Locate the cell with the specified text and output its (X, Y) center coordinate. 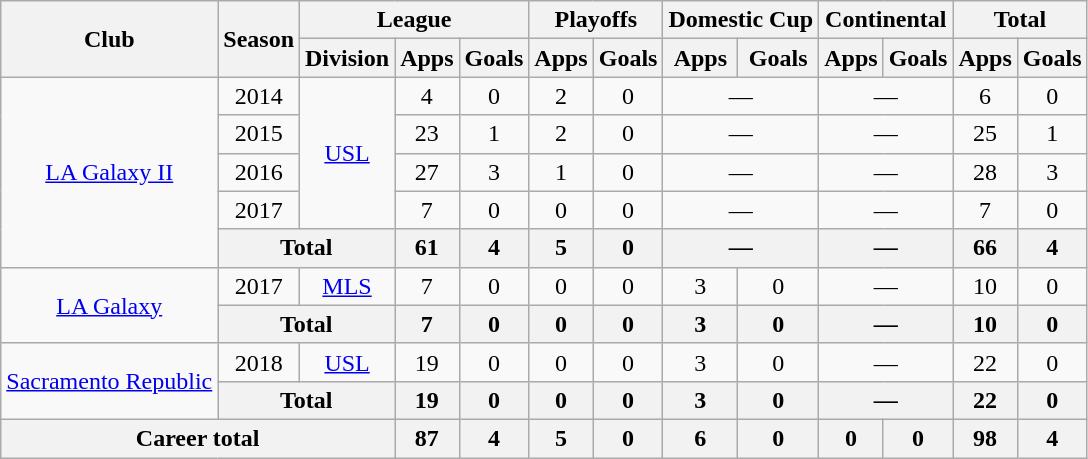
Sacramento Republic (110, 381)
66 (985, 248)
61 (427, 248)
Club (110, 39)
Division (348, 58)
LA Galaxy (110, 305)
League (414, 20)
Season (259, 39)
Playoffs (596, 20)
87 (427, 438)
25 (985, 134)
LA Galaxy II (110, 172)
2015 (259, 134)
2018 (259, 362)
27 (427, 172)
23 (427, 134)
28 (985, 172)
98 (985, 438)
2016 (259, 172)
MLS (348, 286)
Career total (198, 438)
2014 (259, 96)
Domestic Cup (741, 20)
Continental (886, 20)
